Locate the cell with the specified text and output its (X, Y) center coordinate. 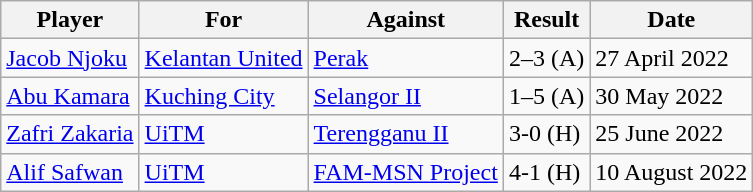
3-0 (H) (546, 134)
Zafri Zakaria (70, 134)
Alif Safwan (70, 172)
4-1 (H) (546, 172)
Result (546, 20)
2–3 (A) (546, 58)
10 August 2022 (672, 172)
25 June 2022 (672, 134)
Player (70, 20)
For (224, 20)
Kelantan United (224, 58)
27 April 2022 (672, 58)
1–5 (A) (546, 96)
Against (406, 20)
Selangor II (406, 96)
Jacob Njoku (70, 58)
Kuching City (224, 96)
Terengganu II (406, 134)
30 May 2022 (672, 96)
Date (672, 20)
FAM-MSN Project (406, 172)
Perak (406, 58)
Abu Kamara (70, 96)
